Search for the cell housing the specified text and yield its (X, Y) center coordinate. 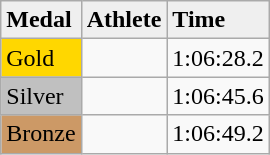
1:06:45.6 (218, 96)
Silver (41, 96)
Time (218, 20)
Athlete (124, 20)
1:06:28.2 (218, 58)
1:06:49.2 (218, 134)
Gold (41, 58)
Bronze (41, 134)
Medal (41, 20)
